Find where the given text appears and provide that cell's center as (X, Y) coordinate. 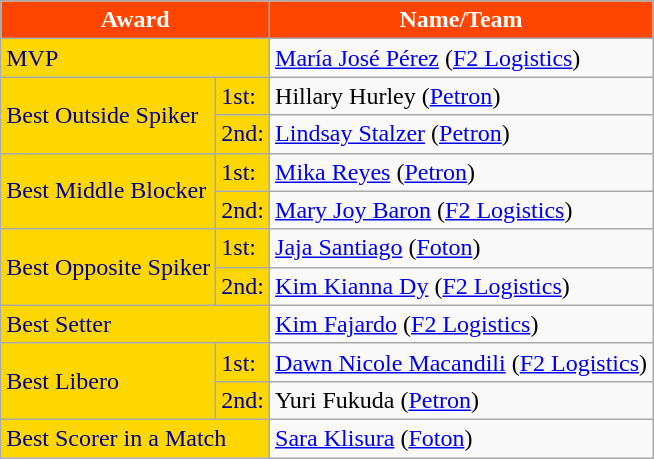
Award (136, 20)
Mary Joy Baron (F2 Logistics) (462, 210)
Best Scorer in a Match (136, 438)
Best Outside Spiker (108, 115)
Sara Klisura (Foton) (462, 438)
Best Setter (136, 324)
Name/Team (462, 20)
Dawn Nicole Macandili (F2 Logistics) (462, 362)
Kim Fajardo (F2 Logistics) (462, 324)
MVP (136, 58)
Best Middle Blocker (108, 191)
Kim Kianna Dy (F2 Logistics) (462, 286)
María José Pérez (F2 Logistics) (462, 58)
Jaja Santiago (Foton) (462, 248)
Hillary Hurley (Petron) (462, 96)
Best Libero (108, 381)
Lindsay Stalzer (Petron) (462, 134)
Best Opposite Spiker (108, 267)
Mika Reyes (Petron) (462, 172)
Yuri Fukuda (Petron) (462, 400)
